Detect which cell encompasses the target text, then output its [X, Y] center coordinate. 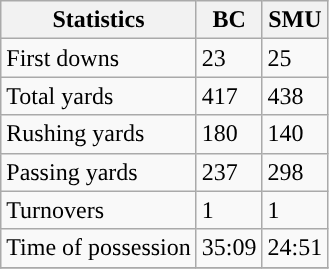
417 [229, 96]
Total yards [99, 96]
First downs [99, 58]
Passing yards [99, 172]
Turnovers [99, 210]
180 [229, 134]
Statistics [99, 20]
438 [295, 96]
140 [295, 134]
Rushing yards [99, 134]
Time of possession [99, 248]
35:09 [229, 248]
25 [295, 58]
23 [229, 58]
237 [229, 172]
SMU [295, 20]
BC [229, 20]
298 [295, 172]
24:51 [295, 248]
